Output the [x, y] coordinate of the center of the cell containing the given text.  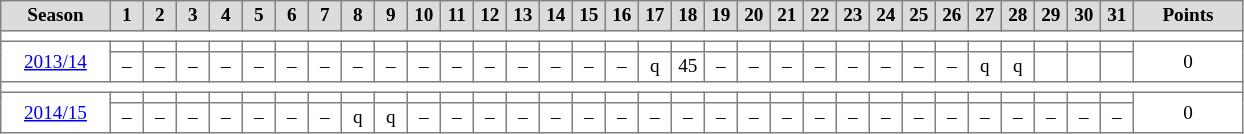
30 [1084, 16]
27 [984, 16]
10 [424, 16]
4 [226, 16]
1 [126, 16]
45 [688, 67]
29 [1050, 16]
12 [490, 16]
2013/14 [56, 61]
13 [522, 16]
14 [556, 16]
9 [390, 16]
15 [588, 16]
17 [654, 16]
3 [192, 16]
24 [886, 16]
22 [820, 16]
2014/15 [56, 112]
7 [324, 16]
Season [56, 16]
21 [786, 16]
Points [1188, 16]
19 [720, 16]
8 [358, 16]
25 [918, 16]
11 [456, 16]
18 [688, 16]
28 [1018, 16]
20 [754, 16]
16 [622, 16]
6 [292, 16]
2 [160, 16]
31 [1116, 16]
23 [852, 16]
5 [258, 16]
26 [952, 16]
